Extract the (x, y) coordinate from the center of the cell holding the provided text.  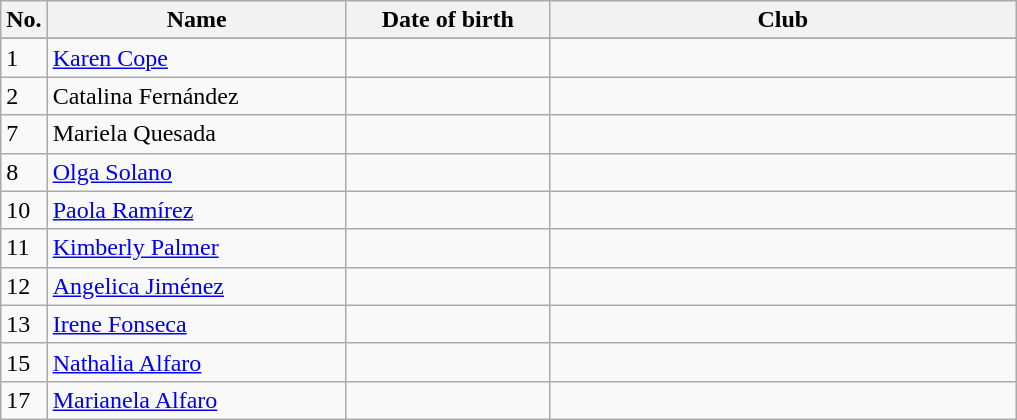
10 (24, 210)
15 (24, 362)
2 (24, 96)
No. (24, 20)
Catalina Fernández (196, 96)
Karen Cope (196, 58)
Irene Fonseca (196, 324)
Olga Solano (196, 172)
Paola Ramírez (196, 210)
7 (24, 134)
8 (24, 172)
Kimberly Palmer (196, 248)
12 (24, 286)
1 (24, 58)
Name (196, 20)
Mariela Quesada (196, 134)
Marianela Alfaro (196, 400)
Date of birth (448, 20)
11 (24, 248)
Club (782, 20)
Angelica Jiménez (196, 286)
17 (24, 400)
13 (24, 324)
Nathalia Alfaro (196, 362)
